Output the [x, y] coordinate of the center of the cell containing the given text.  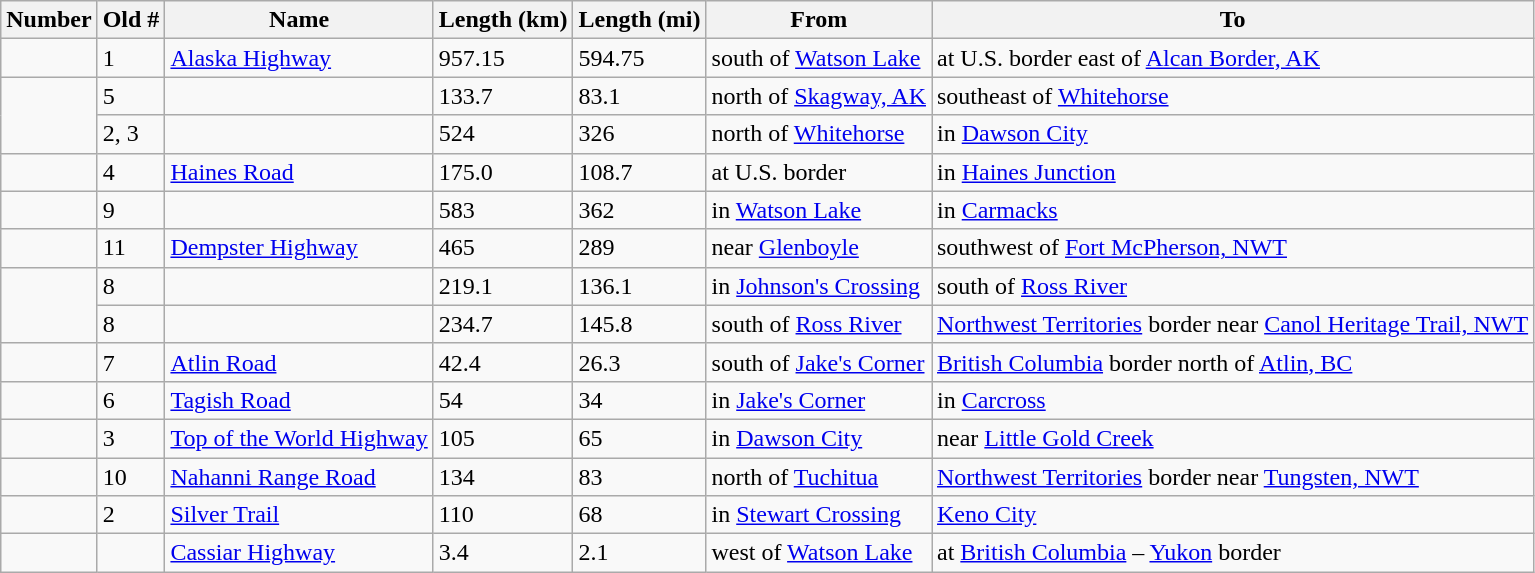
7 [131, 362]
134 [503, 477]
1 [131, 58]
Silver Trail [299, 515]
Top of the World Highway [299, 438]
Tagish Road [299, 400]
26.3 [640, 362]
Name [299, 20]
in Watson Lake [818, 210]
2, 3 [131, 134]
north of Skagway, AK [818, 96]
To [1233, 20]
326 [640, 134]
at U.S. border east of Alcan Border, AK [1233, 58]
British Columbia border north of Atlin, BC [1233, 362]
105 [503, 438]
6 [131, 400]
3 [131, 438]
Keno City [1233, 515]
108.7 [640, 172]
Haines Road [299, 172]
southwest of Fort McPherson, NWT [1233, 248]
83.1 [640, 96]
in Jake's Corner [818, 400]
34 [640, 400]
north of Whitehorse [818, 134]
in Carcross [1233, 400]
145.8 [640, 324]
54 [503, 400]
83 [640, 477]
957.15 [503, 58]
65 [640, 438]
southeast of Whitehorse [1233, 96]
south of Jake's Corner [818, 362]
10 [131, 477]
Northwest Territories border near Tungsten, NWT [1233, 477]
234.7 [503, 324]
68 [640, 515]
136.1 [640, 286]
42.4 [503, 362]
Length (km) [503, 20]
in Carmacks [1233, 210]
Number [49, 20]
175.0 [503, 172]
524 [503, 134]
north of Tuchitua [818, 477]
in Johnson's Crossing [818, 286]
362 [640, 210]
near Glenboyle [818, 248]
at British Columbia – Yukon border [1233, 553]
From [818, 20]
Dempster Highway [299, 248]
at U.S. border [818, 172]
west of Watson Lake [818, 553]
Atlin Road [299, 362]
in Haines Junction [1233, 172]
133.7 [503, 96]
near Little Gold Creek [1233, 438]
2.1 [640, 553]
11 [131, 248]
3.4 [503, 553]
5 [131, 96]
south of Watson Lake [818, 58]
Nahanni Range Road [299, 477]
Northwest Territories border near Canol Heritage Trail, NWT [1233, 324]
465 [503, 248]
583 [503, 210]
Old # [131, 20]
219.1 [503, 286]
in Stewart Crossing [818, 515]
Cassiar Highway [299, 553]
4 [131, 172]
9 [131, 210]
289 [640, 248]
2 [131, 515]
594.75 [640, 58]
110 [503, 515]
Length (mi) [640, 20]
Alaska Highway [299, 58]
